Pinpoint the cell where the given text exists, returning its (x, y) midpoint coordinate. 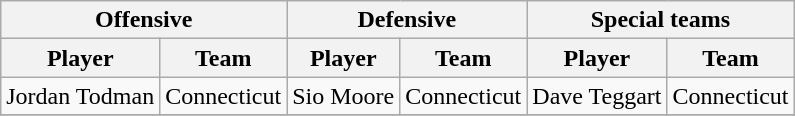
Defensive (407, 20)
Dave Teggart (597, 96)
Jordan Todman (80, 96)
Sio Moore (344, 96)
Offensive (144, 20)
Special teams (660, 20)
